Pinpoint the cell where the given text exists, returning its [x, y] midpoint coordinate. 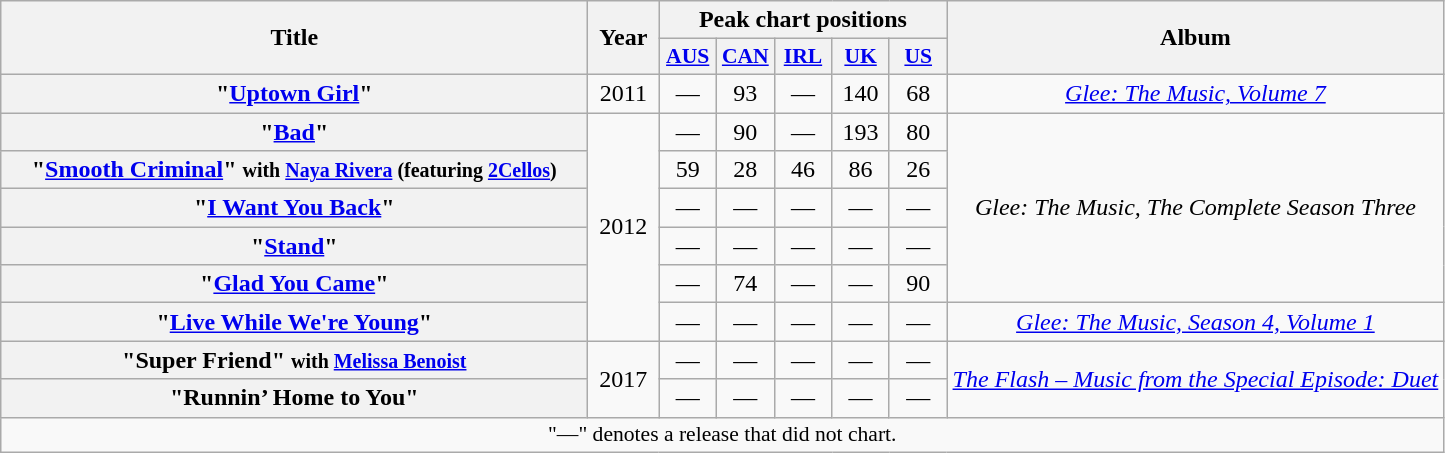
"Uptown Girl" [294, 93]
2017 [624, 379]
86 [861, 170]
140 [861, 93]
Title [294, 38]
US [918, 57]
Glee: The Music, Season 4, Volume 1 [1196, 322]
46 [803, 170]
2011 [624, 93]
"Bad" [294, 131]
93 [746, 93]
193 [861, 131]
"Stand" [294, 246]
2012 [624, 226]
"Runnin’ Home to You" [294, 398]
Year [624, 38]
Album [1196, 38]
UK [861, 57]
74 [746, 284]
"Live While We're Young" [294, 322]
CAN [746, 57]
59 [688, 170]
Glee: The Music, The Complete Season Three [1196, 207]
26 [918, 170]
"Glad You Came" [294, 284]
IRL [803, 57]
AUS [688, 57]
The Flash – Music from the Special Episode: Duet [1196, 379]
68 [918, 93]
80 [918, 131]
Glee: The Music, Volume 7 [1196, 93]
"Super Friend" with Melissa Benoist [294, 360]
Peak chart positions [803, 20]
"I Want You Back" [294, 208]
"Smooth Criminal" with Naya Rivera (featuring 2Cellos) [294, 170]
"—" denotes a release that did not chart. [722, 435]
28 [746, 170]
